Scan for the cell matching the given text and deliver its (x, y) coordinate at center. 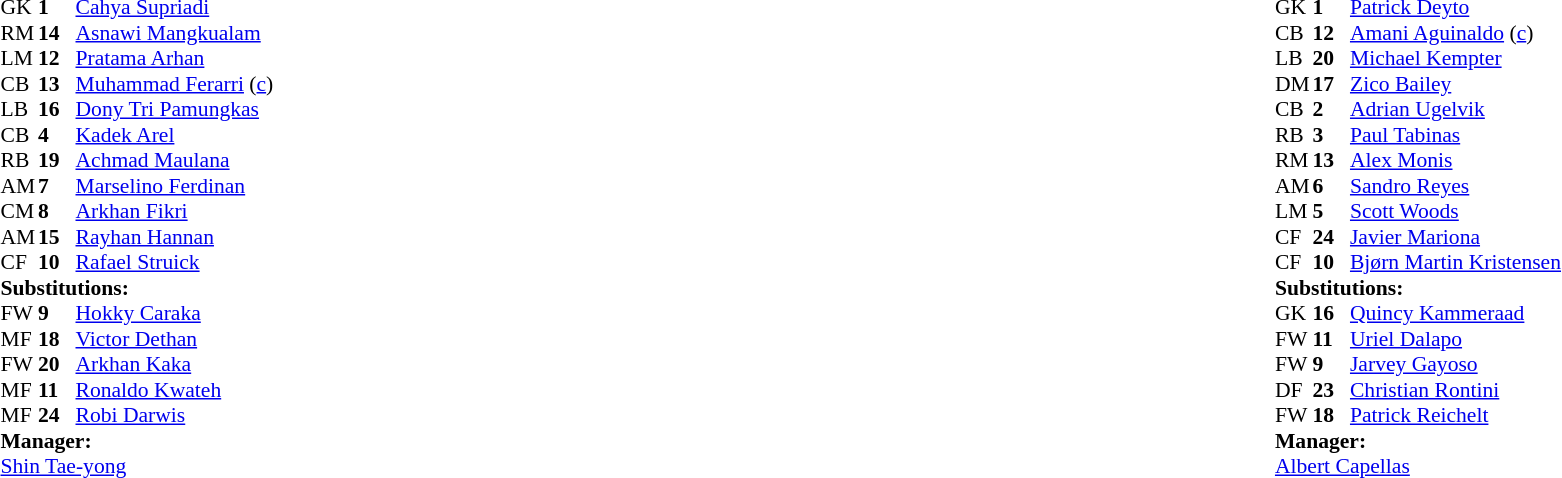
Christian Rontini (1456, 390)
Achmad Maulana (175, 161)
Kadek Arel (175, 135)
Arkhan Kaka (175, 365)
Javier Mariona (1456, 237)
14 (57, 33)
DM (1294, 84)
6 (1331, 186)
Adrian Ugelvik (1456, 109)
Amani Aguinaldo (c) (1456, 33)
Scott Woods (1456, 211)
Alex Monis (1456, 161)
Quincy Kammeraad (1456, 313)
Hokky Caraka (175, 313)
Dony Tri Pamungkas (175, 109)
8 (57, 211)
Rayhan Hannan (175, 237)
5 (1331, 211)
Robi Darwis (175, 415)
Paul Tabinas (1456, 135)
Patrick Reichelt (1456, 415)
19 (57, 161)
Muhammad Ferarri (c) (175, 84)
2 (1331, 109)
Asnawi Mangkualam (175, 33)
Ronaldo Kwateh (175, 390)
GK (1294, 313)
Victor Dethan (175, 339)
Uriel Dalapo (1456, 339)
Pratama Arhan (175, 59)
23 (1331, 390)
Arkhan Fikri (175, 211)
Bjørn Martin Kristensen (1456, 263)
Sandro Reyes (1456, 186)
Michael Kempter (1456, 59)
3 (1331, 135)
Rafael Struick (175, 263)
DF (1294, 390)
7 (57, 186)
17 (1331, 84)
4 (57, 135)
CM (19, 211)
Marselino Ferdinan (175, 186)
Jarvey Gayoso (1456, 365)
Zico Bailey (1456, 84)
15 (57, 237)
